Detect which cell encompasses the target text, then output its (x, y) center coordinate. 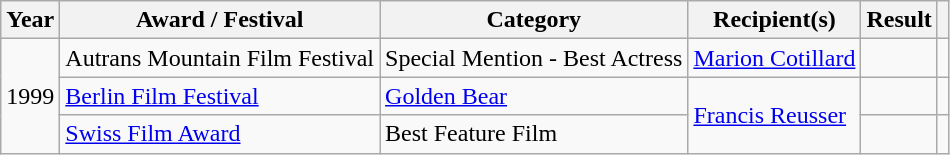
Category (534, 20)
1999 (30, 96)
Francis Reusser (774, 115)
Result (899, 20)
Best Feature Film (534, 134)
Marion Cotillard (774, 58)
Swiss Film Award (220, 134)
Autrans Mountain Film Festival (220, 58)
Special Mention - Best Actress (534, 58)
Award / Festival (220, 20)
Golden Bear (534, 96)
Recipient(s) (774, 20)
Berlin Film Festival (220, 96)
Year (30, 20)
